Output the [x, y] coordinate of the center of the cell containing the given text.  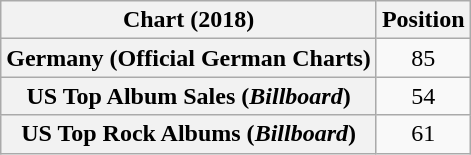
85 [423, 58]
61 [423, 134]
Position [423, 20]
Germany (Official German Charts) [189, 58]
US Top Rock Albums (Billboard) [189, 134]
US Top Album Sales (Billboard) [189, 96]
Chart (2018) [189, 20]
54 [423, 96]
